For the text-containing cell, return its midpoint in [X, Y] coordinate format. 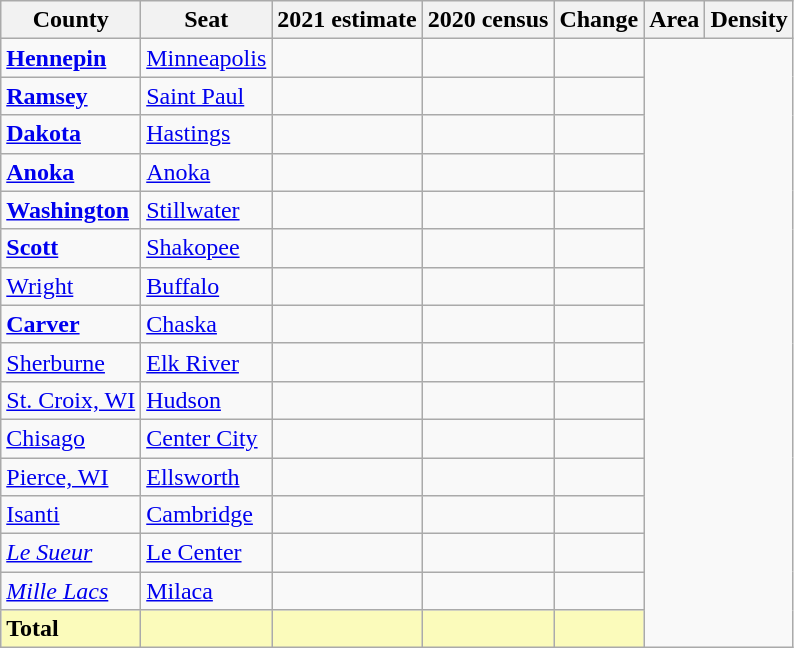
Elk River [206, 362]
Hennepin [71, 58]
Density [749, 20]
Total [71, 629]
Saint Paul [206, 96]
Sherburne [71, 362]
Scott [71, 248]
Stillwater [206, 210]
Dakota [71, 134]
Cambridge [206, 515]
Isanti [71, 515]
Center City [206, 438]
Ellsworth [206, 477]
Washington [71, 210]
Milaca [206, 591]
Le Sueur [71, 553]
Ramsey [71, 96]
Minneapolis [206, 58]
County [71, 20]
Hudson [206, 400]
Seat [206, 20]
Pierce, WI [71, 477]
St. Croix, WI [71, 400]
Chaska [206, 324]
Carver [71, 324]
Wright [71, 286]
2020 census [488, 20]
Chisago [71, 438]
Area [674, 20]
Le Center [206, 553]
Shakopee [206, 248]
Mille Lacs [71, 591]
Buffalo [206, 286]
Change [599, 20]
2021 estimate [347, 20]
Hastings [206, 134]
